Pinpoint the cell where the given text exists, returning its [X, Y] midpoint coordinate. 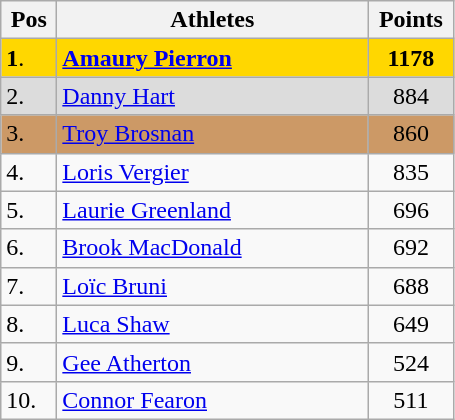
696 [411, 210]
8. [29, 324]
5. [29, 210]
7. [29, 286]
Brook MacDonald [212, 248]
2. [29, 96]
9. [29, 362]
6. [29, 248]
1. [29, 58]
524 [411, 362]
Amaury Pierron [212, 58]
835 [411, 172]
688 [411, 286]
Danny Hart [212, 96]
Troy Brosnan [212, 134]
10. [29, 400]
Pos [29, 20]
3. [29, 134]
Athletes [212, 20]
Points [411, 20]
884 [411, 96]
649 [411, 324]
Laurie Greenland [212, 210]
860 [411, 134]
692 [411, 248]
1178 [411, 58]
4. [29, 172]
Loris Vergier [212, 172]
511 [411, 400]
Connor Fearon [212, 400]
Luca Shaw [212, 324]
Gee Atherton [212, 362]
Loïc Bruni [212, 286]
